Find where the given text appears and provide that cell's center as [X, Y] coordinate. 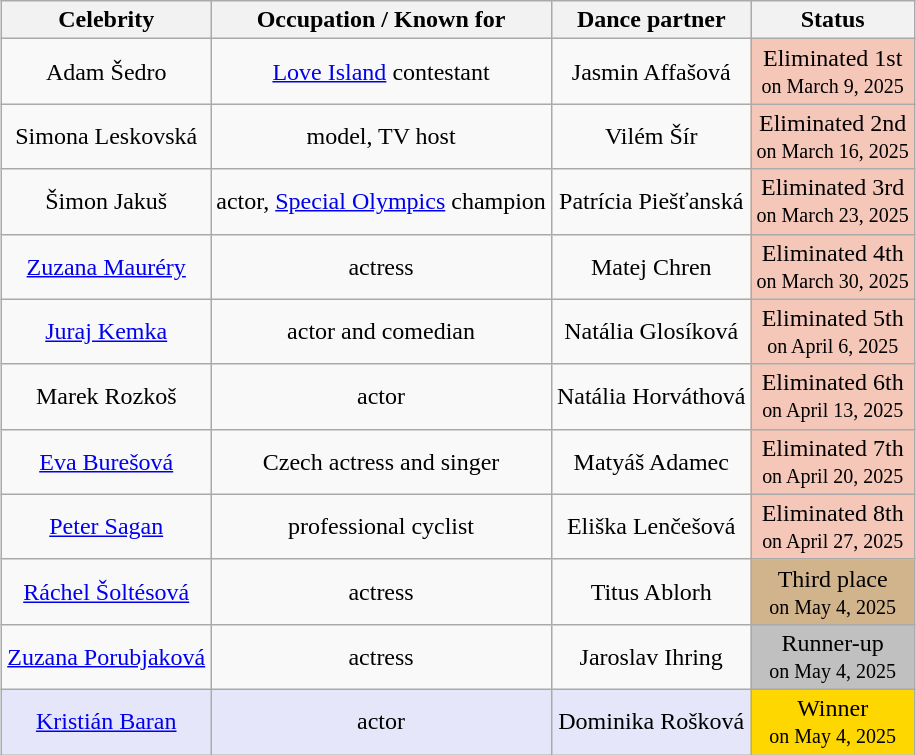
actor and comedian [382, 332]
Marek Rozkoš [106, 396]
Natália Glosíková [651, 332]
Titus Ablorh [651, 592]
Celebrity [106, 20]
Eliminated 6thon April 13, 2025 [832, 396]
Runner-upon May 4, 2025 [832, 656]
Patrícia Piešťanská [651, 202]
Kristián Baran [106, 722]
Matyáš Adamec [651, 462]
Eliminated 2ndon March 16, 2025 [832, 136]
professional cyclist [382, 526]
Love Island contestant [382, 72]
Zuzana Porubjaková [106, 656]
Eliminated 8thon April 27, 2025 [832, 526]
Ráchel Šoltésová [106, 592]
Occupation / Known for [382, 20]
Third placeon May 4, 2025 [832, 592]
Peter Sagan [106, 526]
Eliminated 5thon April 6, 2025 [832, 332]
Juraj Kemka [106, 332]
Eliminated 4thon March 30, 2025 [832, 266]
Eliminated 1ston March 9, 2025 [832, 72]
Eliška Lenčešová [651, 526]
actor, Special Olympics champion [382, 202]
Dominika Rošková [651, 722]
model, TV host [382, 136]
Matej Chren [651, 266]
Jasmin Affašová [651, 72]
Eva Burešová [106, 462]
Status [832, 20]
Winneron May 4, 2025 [832, 722]
Vilém Šír [651, 136]
Jaroslav Ihring [651, 656]
Zuzana Mauréry [106, 266]
Dance partner [651, 20]
Eliminated 3rdon March 23, 2025 [832, 202]
Eliminated 7thon April 20, 2025 [832, 462]
Šimon Jakuš [106, 202]
Adam Šedro [106, 72]
Natália Horváthová [651, 396]
Simona Leskovská [106, 136]
Czech actress and singer [382, 462]
